Output the [X, Y] coordinate of the center of the cell containing the given text.  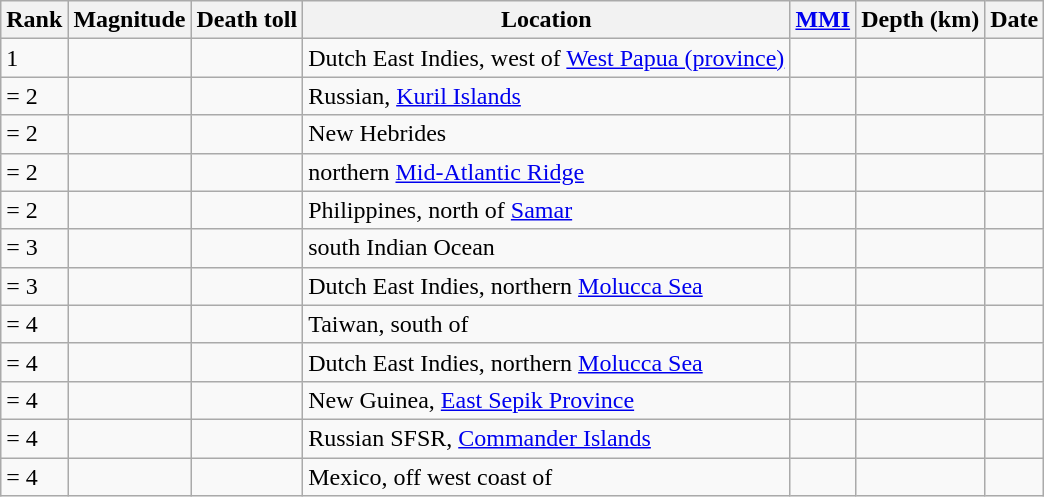
MMI [823, 20]
south Indian Ocean [546, 248]
New Hebrides [546, 134]
Magnitude [130, 20]
1 [34, 58]
Philippines, north of Samar [546, 210]
Rank [34, 20]
northern Mid-Atlantic Ridge [546, 172]
New Guinea, East Sepik Province [546, 400]
Death toll [247, 20]
Mexico, off west coast of [546, 477]
Russian, Kuril Islands [546, 96]
Date [1014, 20]
Taiwan, south of [546, 324]
Depth (km) [920, 20]
Russian SFSR, Commander Islands [546, 438]
Dutch East Indies, west of West Papua (province) [546, 58]
Location [546, 20]
